Scan for the cell matching the given text and deliver its (x, y) coordinate at center. 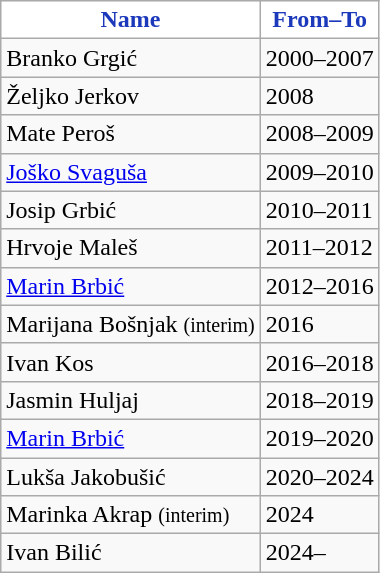
Branko Grgić (130, 58)
Mate Peroš (130, 134)
Lukša Jakobušić (130, 477)
2019–2020 (320, 438)
2020–2024 (320, 477)
2009–2010 (320, 172)
2016 (320, 324)
2018–2019 (320, 400)
2024– (320, 553)
2016–2018 (320, 362)
2008–2009 (320, 134)
Name (130, 20)
2024 (320, 515)
From–To (320, 20)
Marijana Bošnjak (interim) (130, 324)
2010–2011 (320, 210)
2011–2012 (320, 248)
Joško Svaguša (130, 172)
Ivan Kos (130, 362)
2000–2007 (320, 58)
2012–2016 (320, 286)
Željko Jerkov (130, 96)
Marinka Akrap (interim) (130, 515)
Josip Grbić (130, 210)
Jasmin Huljaj (130, 400)
Ivan Bilić (130, 553)
2008 (320, 96)
Hrvoje Maleš (130, 248)
